Capture the cell that displays the provided text and extract its (x, y) central coordinate. 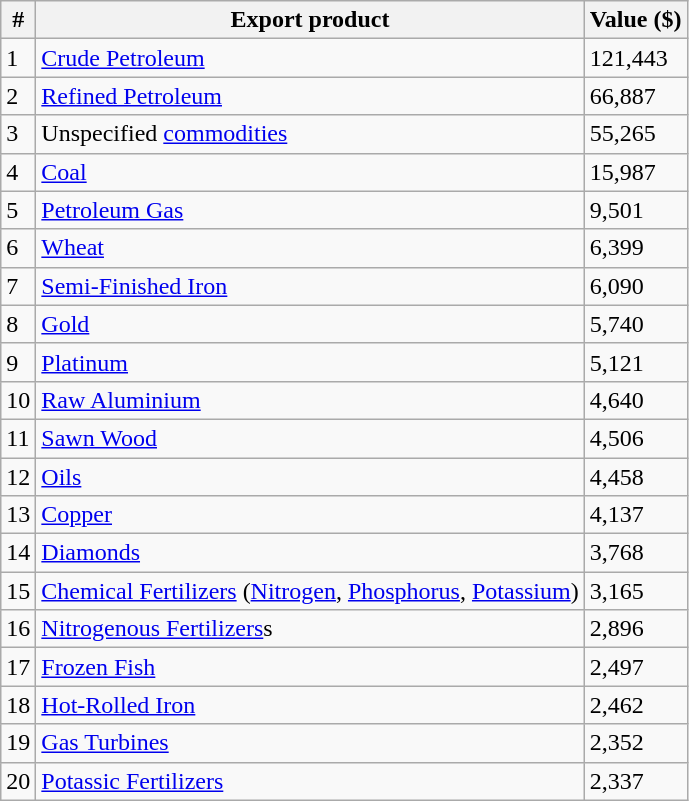
5,740 (636, 324)
1 (18, 58)
15,987 (636, 172)
10 (18, 400)
Gold (310, 324)
6 (18, 248)
9 (18, 362)
4 (18, 172)
8 (18, 324)
17 (18, 667)
6,399 (636, 248)
15 (18, 591)
4,640 (636, 400)
12 (18, 477)
6,090 (636, 286)
7 (18, 286)
5,121 (636, 362)
Petroleum Gas (310, 210)
3 (18, 134)
11 (18, 438)
Copper (310, 515)
Crude Petroleum (310, 58)
2 (18, 96)
2,462 (636, 705)
Sawn Wood (310, 438)
121,443 (636, 58)
20 (18, 781)
Refined Petroleum (310, 96)
66,887 (636, 96)
Value ($) (636, 20)
Export product (310, 20)
2,896 (636, 629)
Potassic Fertilizers (310, 781)
Raw Aluminium (310, 400)
4,506 (636, 438)
Semi-Finished Iron (310, 286)
2,497 (636, 667)
Coal (310, 172)
Frozen Fish (310, 667)
5 (18, 210)
Diamonds (310, 553)
13 (18, 515)
Platinum (310, 362)
Wheat (310, 248)
9,501 (636, 210)
3,165 (636, 591)
2,337 (636, 781)
18 (18, 705)
Chemical Fertilizers (Nitrogen, Phosphorus, Potassium) (310, 591)
2,352 (636, 743)
4,458 (636, 477)
Nitrogenous Fertilizerss (310, 629)
3,768 (636, 553)
55,265 (636, 134)
Gas Turbines (310, 743)
14 (18, 553)
Hot-Rolled Iron (310, 705)
16 (18, 629)
19 (18, 743)
Unspecified commodities (310, 134)
4,137 (636, 515)
# (18, 20)
Oils (310, 477)
